Scan for the cell matching the given text and deliver its (X, Y) coordinate at center. 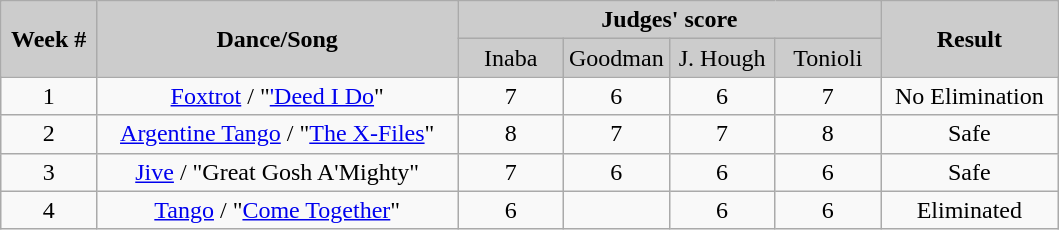
Jive / "Great Gosh A'Mighty" (278, 172)
Result (970, 39)
1 (49, 96)
Goodman (617, 58)
Argentine Tango / "The X-Files" (278, 134)
2 (49, 134)
Foxtrot / "'Deed I Do" (278, 96)
Dance/Song (278, 39)
No Elimination (970, 96)
Inaba (511, 58)
Week # (49, 39)
Judges' score (670, 20)
J. Hough (722, 58)
Tango / "Come Together" (278, 210)
3 (49, 172)
Tonioli (828, 58)
4 (49, 210)
Eliminated (970, 210)
